For the text-containing cell, return its midpoint in (x, y) coordinate format. 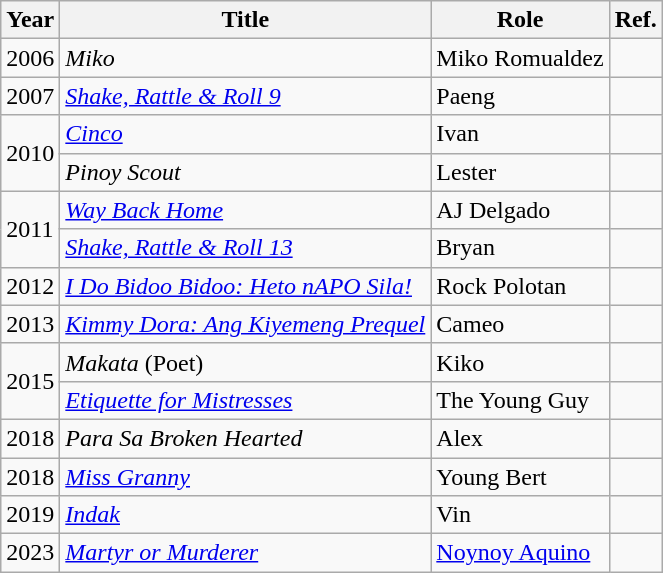
AJ Delgado (520, 210)
Lester (520, 172)
Title (246, 20)
2013 (30, 324)
Year (30, 20)
Cameo (520, 324)
Etiquette for Mistresses (246, 400)
2015 (30, 381)
Shake, Rattle & Roll 9 (246, 96)
Way Back Home (246, 210)
Miko Romualdez (520, 58)
Makata (Poet) (246, 362)
Bryan (520, 248)
Ref. (636, 20)
Martyr or Murderer (246, 553)
Kiko (520, 362)
Alex (520, 438)
Vin (520, 515)
Rock Polotan (520, 286)
Shake, Rattle & Roll 13 (246, 248)
2012 (30, 286)
Pinoy Scout (246, 172)
Para Sa Broken Hearted (246, 438)
2011 (30, 229)
2010 (30, 153)
Miss Granny (246, 477)
The Young Guy (520, 400)
Paeng (520, 96)
Cinco (246, 134)
Young Bert (520, 477)
Indak (246, 515)
Noynoy Aquino (520, 553)
2007 (30, 96)
Kimmy Dora: Ang Kiyemeng Prequel (246, 324)
Role (520, 20)
2006 (30, 58)
Miko (246, 58)
Ivan (520, 134)
2019 (30, 515)
2023 (30, 553)
I Do Bidoo Bidoo: Heto nAPO Sila! (246, 286)
